Pinpoint the cell where the given text exists, returning its (X, Y) midpoint coordinate. 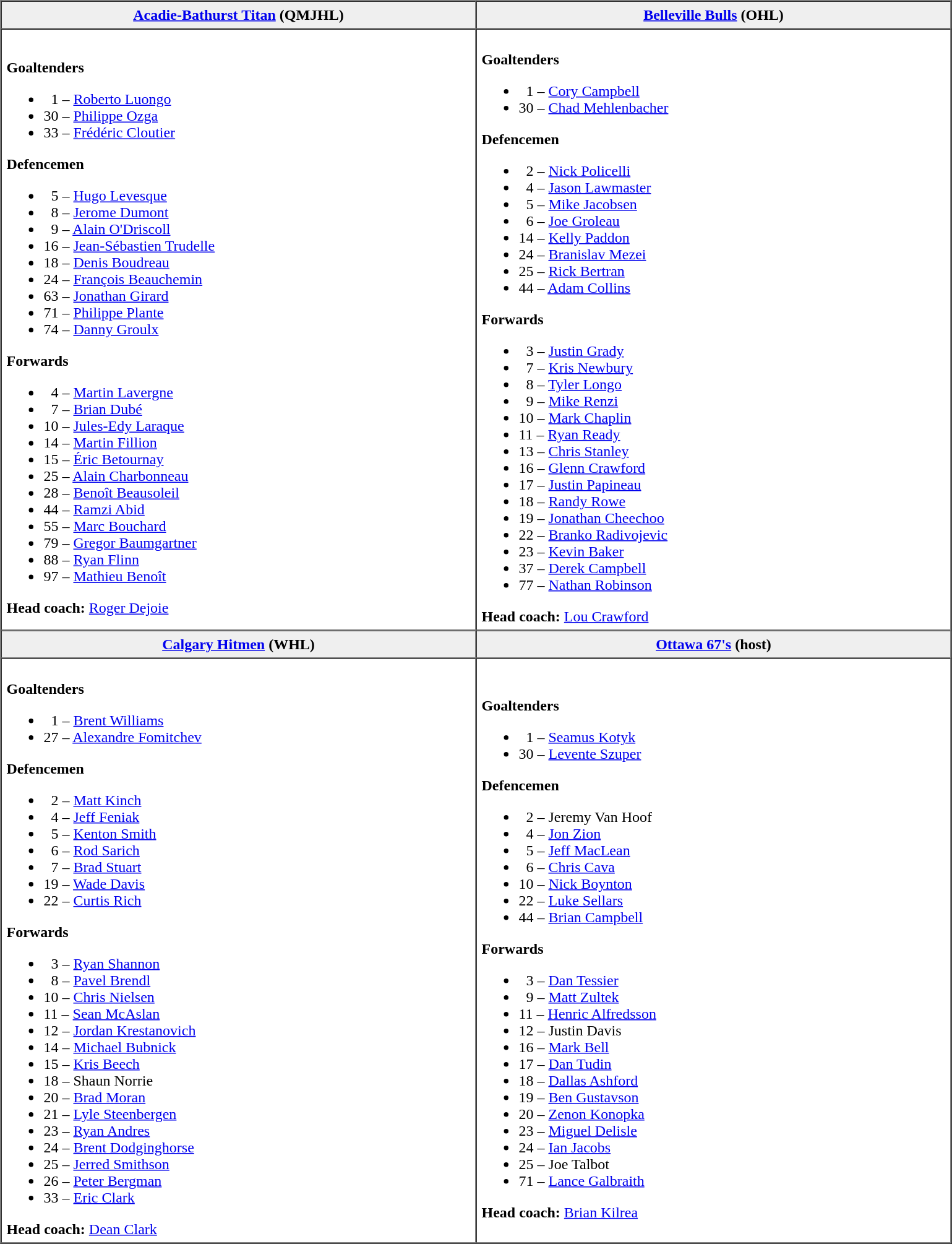
Belleville Bulls (OHL) (714, 15)
Ottawa 67's (host) (714, 644)
Calgary Hitmen (WHL) (239, 644)
Acadie-Bathurst Titan (QMJHL) (239, 15)
